Determine the (x, y) coordinate at the center of the cell enclosing the given text.  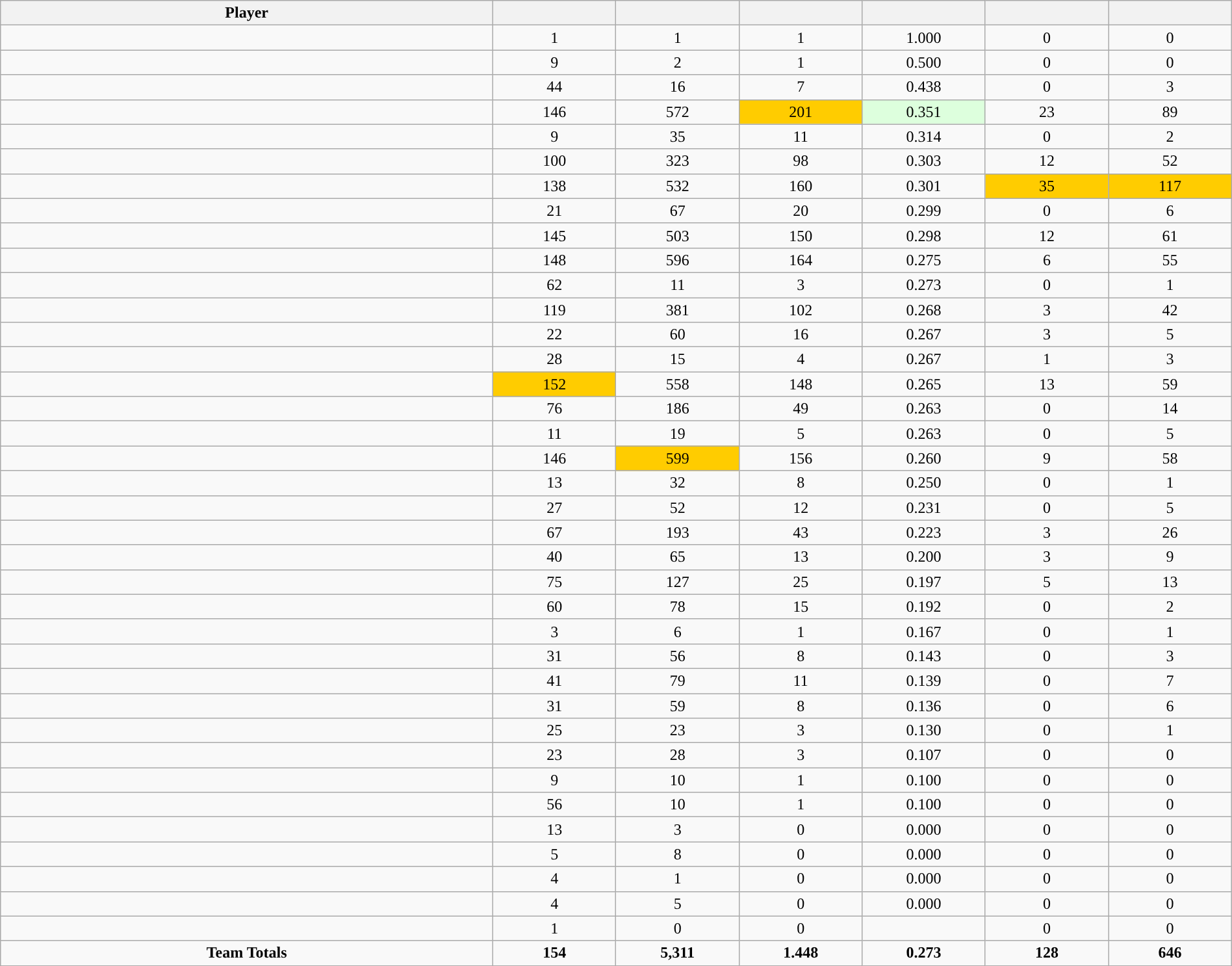
62 (555, 285)
164 (801, 260)
0.107 (924, 755)
102 (801, 310)
0.265 (924, 384)
186 (677, 409)
127 (677, 582)
0.299 (924, 211)
44 (555, 87)
0.275 (924, 260)
0.192 (924, 607)
381 (677, 310)
89 (1170, 112)
61 (1170, 235)
0.268 (924, 310)
150 (801, 235)
0.250 (924, 483)
32 (677, 483)
26 (1170, 532)
98 (801, 161)
43 (801, 532)
119 (555, 310)
79 (677, 681)
596 (677, 260)
Player (247, 13)
0.303 (924, 161)
14 (1170, 409)
Team Totals (247, 953)
0.139 (924, 681)
193 (677, 532)
599 (677, 458)
100 (555, 161)
75 (555, 582)
1.000 (924, 38)
0.500 (924, 62)
160 (801, 186)
58 (1170, 458)
65 (677, 557)
117 (1170, 186)
572 (677, 112)
20 (801, 211)
0.231 (924, 508)
49 (801, 409)
323 (677, 161)
503 (677, 235)
152 (555, 384)
0.351 (924, 112)
0.197 (924, 582)
128 (1046, 953)
22 (555, 335)
532 (677, 186)
0.167 (924, 631)
0.260 (924, 458)
0.298 (924, 235)
76 (555, 409)
0.130 (924, 731)
41 (555, 681)
0.301 (924, 186)
0.223 (924, 532)
5,311 (677, 953)
42 (1170, 310)
0.200 (924, 557)
138 (555, 186)
21 (555, 211)
19 (677, 434)
201 (801, 112)
154 (555, 953)
646 (1170, 953)
0.143 (924, 656)
558 (677, 384)
1.448 (801, 953)
40 (555, 557)
55 (1170, 260)
78 (677, 607)
0.136 (924, 705)
156 (801, 458)
0.438 (924, 87)
145 (555, 235)
0.314 (924, 137)
27 (555, 508)
